Find where the given text appears and provide that cell's center as (X, Y) coordinate. 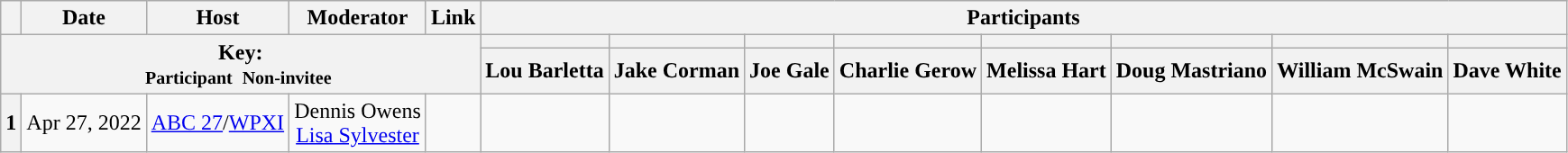
Key: Participant Non-invitee (241, 65)
Lou Barletta (545, 70)
Moderator (358, 18)
Link (453, 18)
Joe Gale (790, 70)
ABC 27/WPXI (217, 122)
Date (84, 18)
Doug Mastriano (1191, 70)
1 (11, 122)
William McSwain (1360, 70)
Dennis OwensLisa Sylvester (358, 122)
Participants (1023, 18)
Charlie Gerow (907, 70)
Jake Corman (676, 70)
Dave White (1508, 70)
Apr 27, 2022 (84, 122)
Melissa Hart (1047, 70)
Host (217, 18)
